Extract the [X, Y] coordinate from the center of the cell holding the provided text.  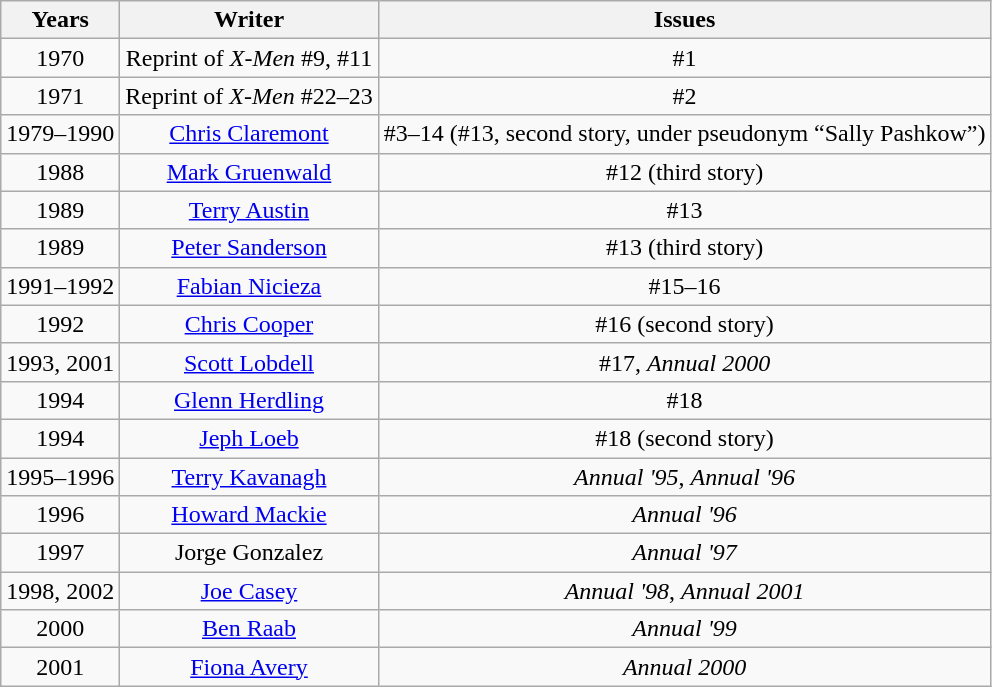
1991–1992 [60, 286]
Terry Austin [249, 210]
#2 [684, 96]
#13 (third story) [684, 248]
#17, Annual 2000 [684, 362]
Annual '98, Annual 2001 [684, 591]
Reprint of X-Men #22–23 [249, 96]
Annual '99 [684, 629]
Annual '96 [684, 515]
Writer [249, 20]
Fiona Avery [249, 667]
1988 [60, 172]
1995–1996 [60, 477]
Peter Sanderson [249, 248]
Reprint of X-Men #9, #11 [249, 58]
2001 [60, 667]
1998, 2002 [60, 591]
1970 [60, 58]
Fabian Nicieza [249, 286]
Scott Lobdell [249, 362]
#18 (second story) [684, 438]
Glenn Herdling [249, 400]
#12 (third story) [684, 172]
1971 [60, 96]
Years [60, 20]
#1 [684, 58]
1993, 2001 [60, 362]
#13 [684, 210]
#16 (second story) [684, 324]
1997 [60, 553]
1992 [60, 324]
Jorge Gonzalez [249, 553]
#3–14 (#13, second story, under pseudonym “Sally Pashkow”) [684, 134]
Joe Casey [249, 591]
Annual '95, Annual '96 [684, 477]
Ben Raab [249, 629]
Chris Claremont [249, 134]
Annual 2000 [684, 667]
2000 [60, 629]
#18 [684, 400]
Terry Kavanagh [249, 477]
1996 [60, 515]
Annual '97 [684, 553]
Mark Gruenwald [249, 172]
#15–16 [684, 286]
Issues [684, 20]
1979–1990 [60, 134]
Chris Cooper [249, 324]
Jeph Loeb [249, 438]
Howard Mackie [249, 515]
